From the cell containing the given text, extract its center point as [X, Y] coordinate. 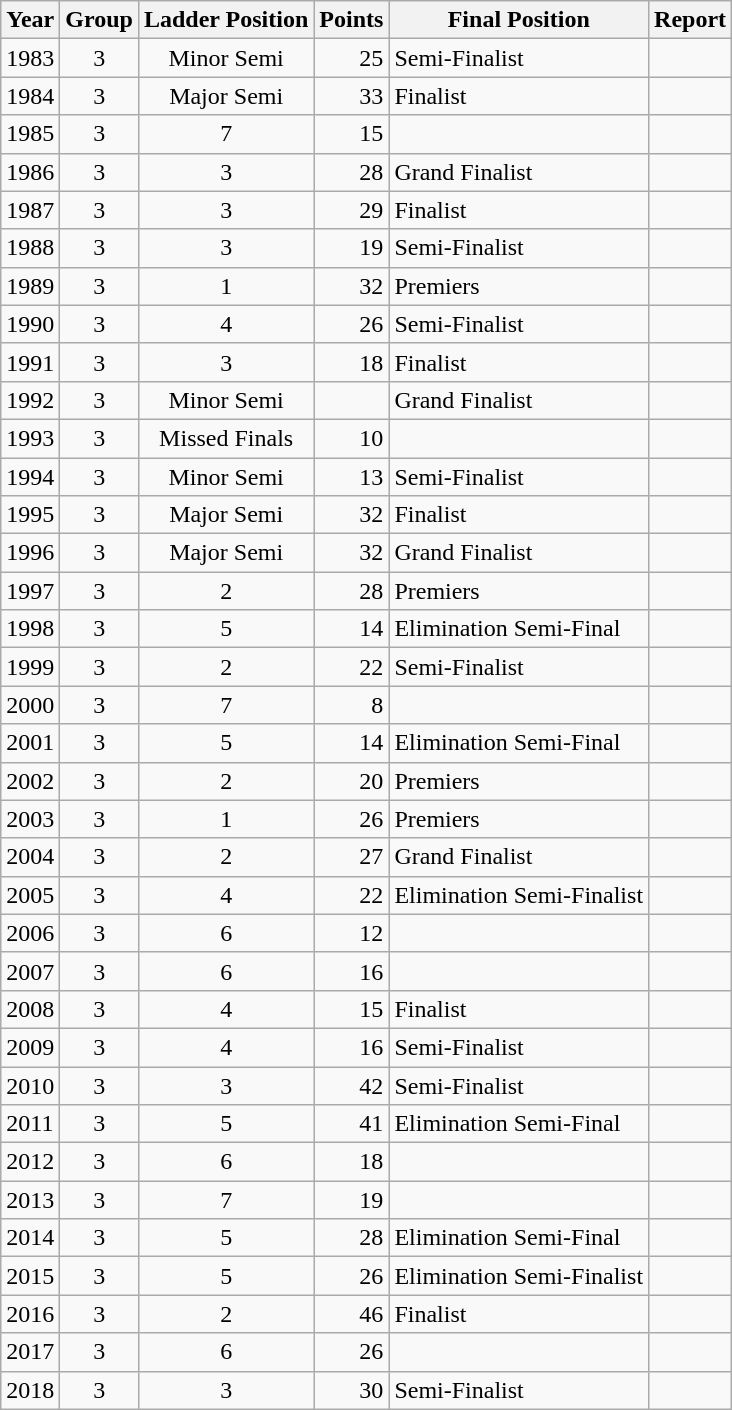
42 [352, 1085]
1990 [30, 324]
33 [352, 96]
2017 [30, 1352]
1994 [30, 477]
2015 [30, 1276]
13 [352, 477]
2002 [30, 781]
12 [352, 933]
2007 [30, 971]
1998 [30, 629]
2013 [30, 1200]
41 [352, 1124]
1984 [30, 96]
2008 [30, 1009]
46 [352, 1314]
27 [352, 857]
1989 [30, 286]
2011 [30, 1124]
1991 [30, 362]
2012 [30, 1162]
2006 [30, 933]
Points [352, 20]
2003 [30, 819]
2010 [30, 1085]
Final Position [519, 20]
Group [100, 20]
2004 [30, 857]
1987 [30, 210]
2014 [30, 1238]
10 [352, 438]
2000 [30, 705]
20 [352, 781]
Year [30, 20]
2016 [30, 1314]
1983 [30, 58]
1992 [30, 400]
Missed Finals [226, 438]
30 [352, 1390]
2009 [30, 1047]
1996 [30, 553]
2005 [30, 895]
1997 [30, 591]
1999 [30, 667]
29 [352, 210]
1993 [30, 438]
Ladder Position [226, 20]
1988 [30, 248]
1985 [30, 134]
1995 [30, 515]
2001 [30, 743]
25 [352, 58]
Report [690, 20]
8 [352, 705]
1986 [30, 172]
2018 [30, 1390]
